Return [X, Y] of the center of cell containing provided text 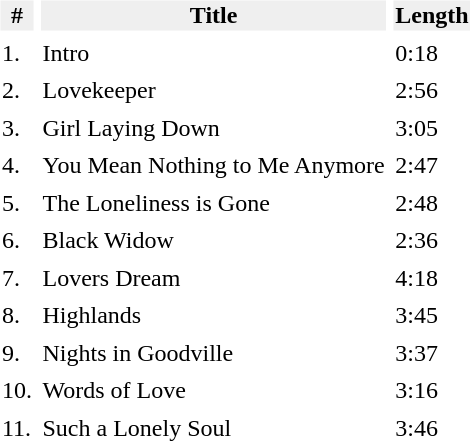
2. [16, 91]
3:45 [432, 315]
Highlands [214, 315]
Nights in Goodville [214, 353]
Title [214, 15]
2:56 [432, 91]
8. [16, 315]
5. [16, 203]
Length [432, 15]
# [16, 15]
Intro [214, 53]
2:48 [432, 203]
2:47 [432, 165]
3:05 [432, 128]
3:37 [432, 353]
9. [16, 353]
1. [16, 53]
0:18 [432, 53]
4:18 [432, 278]
10. [16, 391]
The Loneliness is Gone [214, 203]
Lovekeeper [214, 91]
3. [16, 128]
6. [16, 241]
3:16 [432, 391]
2:36 [432, 241]
Girl Laying Down [214, 128]
4. [16, 165]
7. [16, 278]
Black Widow [214, 241]
Lovers Dream [214, 278]
You Mean Nothing to Me Anymore [214, 165]
Words of Love [214, 391]
